From the cell containing the given text, extract its center point as [x, y] coordinate. 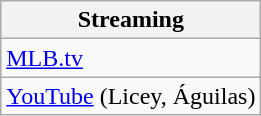
MLB.tv [131, 58]
Streaming [131, 20]
YouTube (Licey, Águilas) [131, 96]
